Capture the cell that displays the provided text and extract its (X, Y) central coordinate. 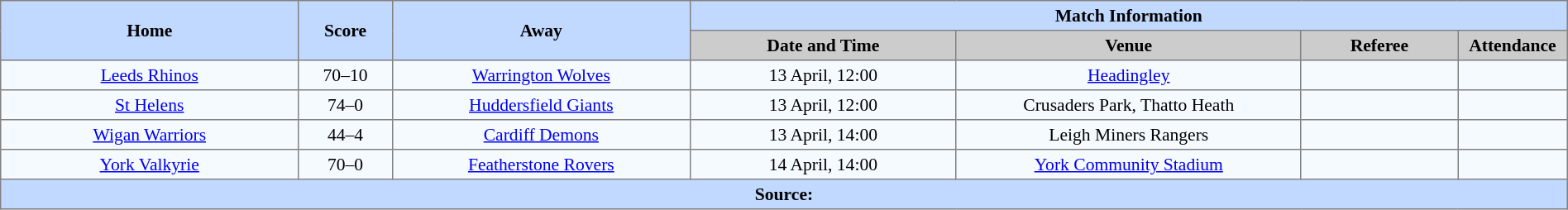
70–10 (346, 75)
Attendance (1513, 45)
Away (541, 31)
York Community Stadium (1128, 165)
Cardiff Demons (541, 135)
Leeds Rhinos (150, 75)
St Helens (150, 105)
Home (150, 31)
Source: (784, 194)
York Valkyrie (150, 165)
Venue (1128, 45)
44–4 (346, 135)
Date and Time (823, 45)
Huddersfield Giants (541, 105)
70–0 (346, 165)
Referee (1379, 45)
13 April, 14:00 (823, 135)
Leigh Miners Rangers (1128, 135)
74–0 (346, 105)
Score (346, 31)
Headingley (1128, 75)
Crusaders Park, Thatto Heath (1128, 105)
Warrington Wolves (541, 75)
Featherstone Rovers (541, 165)
14 April, 14:00 (823, 165)
Wigan Warriors (150, 135)
Match Information (1128, 16)
